Detect which cell encompasses the target text, then output its (x, y) center coordinate. 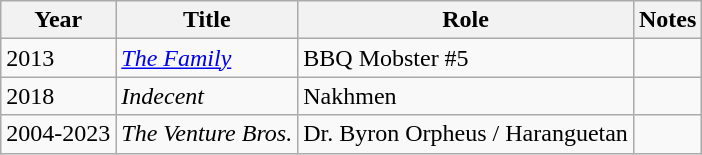
2004-2023 (58, 134)
Nakhmen (466, 96)
Title (207, 20)
Dr. Byron Orpheus / Haranguetan (466, 134)
The Family (207, 58)
The Venture Bros. (207, 134)
Year (58, 20)
2013 (58, 58)
Notes (667, 20)
BBQ Mobster #5 (466, 58)
Indecent (207, 96)
Role (466, 20)
2018 (58, 96)
